Pinpoint the cell where the given text exists, returning its [x, y] midpoint coordinate. 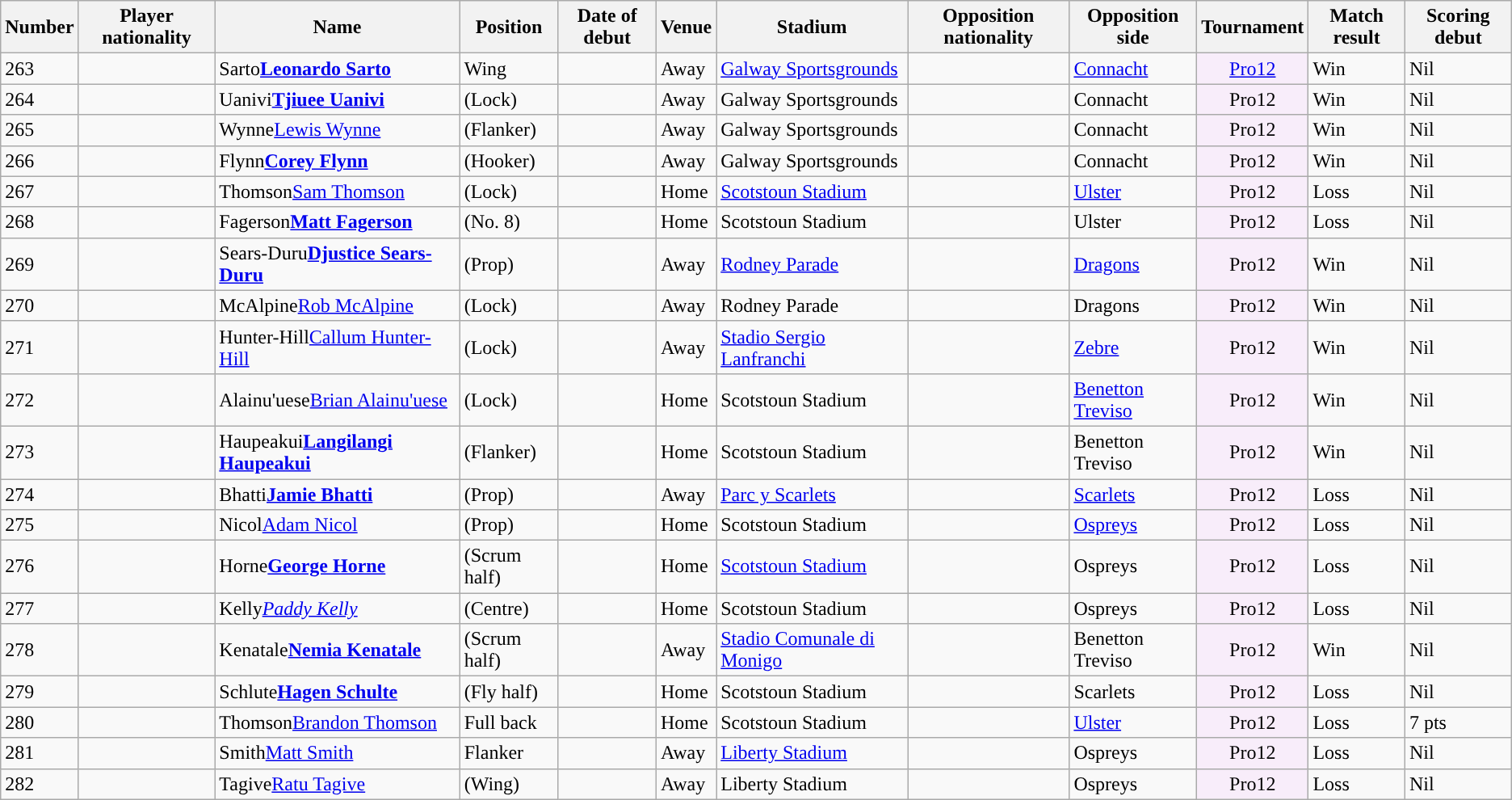
267 [40, 192]
FlynnCorey Flynn [338, 161]
274 [40, 494]
Stadium [813, 27]
WynneLewis Wynne [338, 130]
SartoLeonardo Sarto [338, 69]
KellyPaddy Kelly [338, 608]
TagiveRatu Tagive [338, 784]
Flanker [509, 753]
Date of debut [607, 27]
Opposition side [1133, 27]
HaupeakuiLangilangi Haupeakui [338, 453]
ThomsonBrandon Thomson [338, 722]
281 [40, 753]
Wing [509, 69]
Sears-DuruDjustice Sears-Duru [338, 263]
Match result [1357, 27]
KenataleNemia Kenatale [338, 650]
(Fly half) [509, 692]
(Hooker) [509, 161]
272 [40, 399]
Venue [687, 27]
7 pts [1458, 722]
265 [40, 130]
Number [40, 27]
NicolAdam Nicol [338, 525]
282 [40, 784]
Position [509, 27]
Tournament [1253, 27]
SmithMatt Smith [338, 753]
BhattiJamie Bhatti [338, 494]
Full back [509, 722]
270 [40, 305]
269 [40, 263]
Scoring debut [1458, 27]
268 [40, 222]
Alainu'ueseBrian Alainu'uese [338, 399]
(Wing) [509, 784]
275 [40, 525]
Stadio Sergio Lanfranchi [813, 347]
FagersonMatt Fagerson [338, 222]
273 [40, 453]
Name [338, 27]
ThomsonSam Thomson [338, 192]
HorneGeorge Horne [338, 567]
SchluteHagen Schulte [338, 692]
McAlpineRob McAlpine [338, 305]
280 [40, 722]
(Centre) [509, 608]
Parc y Scarlets [813, 494]
279 [40, 692]
Player nationality [147, 27]
263 [40, 69]
(No. 8) [509, 222]
278 [40, 650]
271 [40, 347]
UaniviTjiuee Uanivi [338, 99]
Stadio Comunale di Monigo [813, 650]
Opposition nationality [989, 27]
Hunter-HillCallum Hunter-Hill [338, 347]
264 [40, 99]
276 [40, 567]
Zebre [1133, 347]
277 [40, 608]
266 [40, 161]
